Locate the cell with the specified text and output its (X, Y) center coordinate. 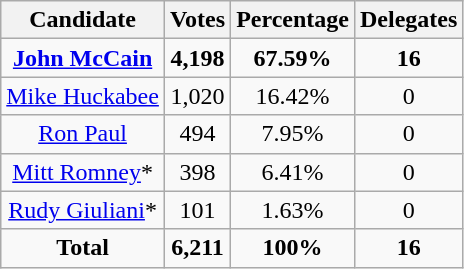
494 (197, 134)
Percentage (293, 20)
398 (197, 172)
Votes (197, 20)
Candidate (83, 20)
Mitt Romney* (83, 172)
16.42% (293, 96)
Delegates (408, 20)
67.59% (293, 58)
101 (197, 210)
Mike Huckabee (83, 96)
1.63% (293, 210)
Ron Paul (83, 134)
Total (83, 248)
John McCain (83, 58)
100% (293, 248)
1,020 (197, 96)
6,211 (197, 248)
Rudy Giuliani* (83, 210)
7.95% (293, 134)
4,198 (197, 58)
6.41% (293, 172)
